Extract the (x, y) coordinate from the center of the cell holding the provided text.  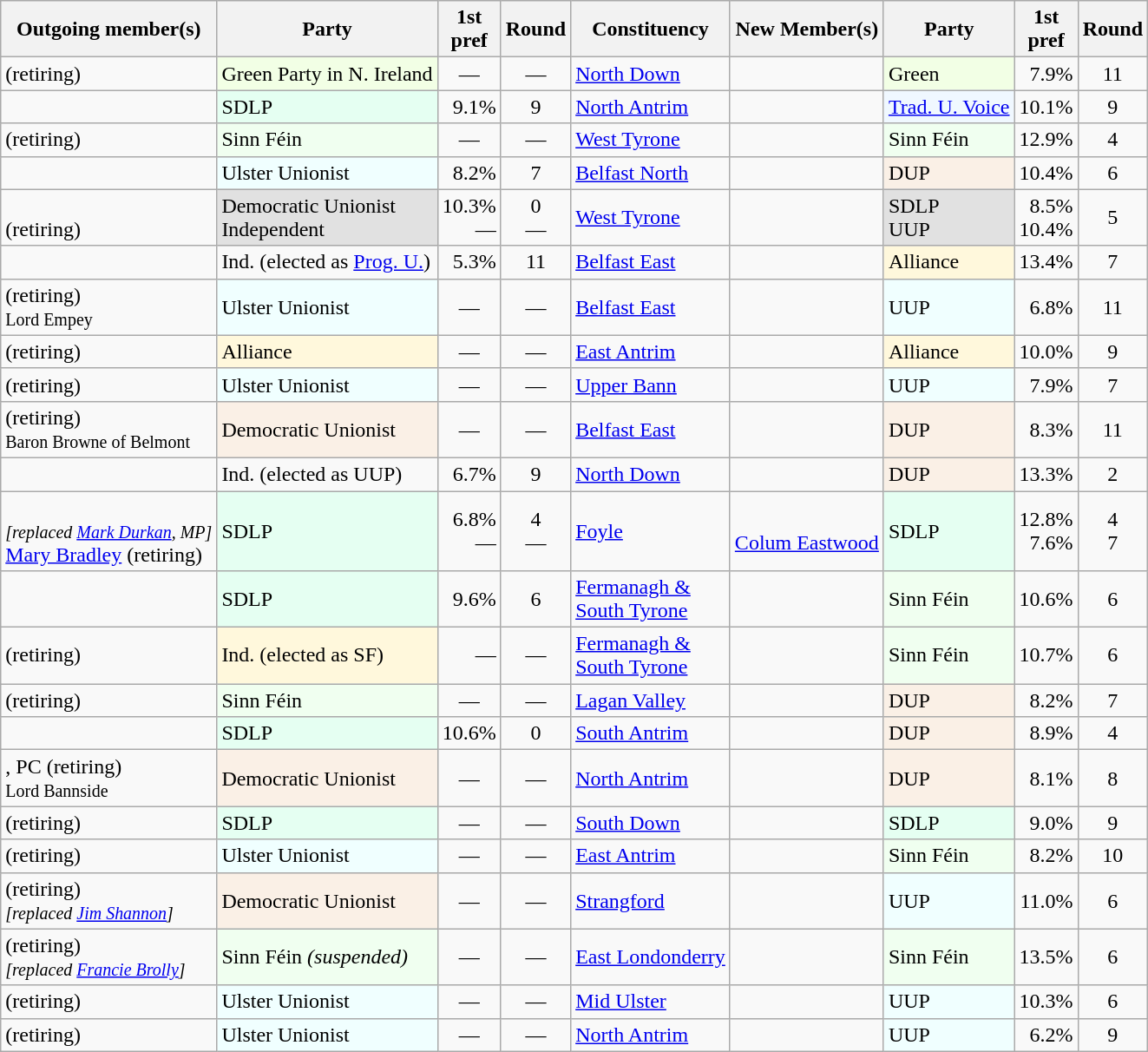
9.1% (469, 107)
6.7% (469, 474)
Democratic UnionistIndependent (327, 217)
0 (535, 733)
6.2% (1046, 1035)
8.9% (1046, 733)
Green (949, 74)
10.3%— (469, 217)
10.4% (1046, 173)
5 (1112, 217)
6.8% (1046, 307)
, PC (retiring)Lord Bannside (109, 778)
8.5%10.4% (1046, 217)
Ind. (elected as Prog. U.) (327, 262)
Colum Eastwood (807, 531)
Belfast North (651, 173)
Ind. (elected as UUP) (327, 474)
11.0% (1046, 901)
(retiring) Lord Empey (109, 307)
10 (1112, 856)
South Down (651, 823)
Foyle (651, 531)
8 (1112, 778)
Lagan Valley (651, 700)
47 (1112, 531)
12.9% (1046, 140)
12.8%7.6% (1046, 531)
5.3% (469, 262)
9.0% (1046, 823)
10.7% (1046, 656)
Strangford (651, 901)
8.3% (1046, 429)
Upper Bann (651, 385)
South Antrim (651, 733)
New Member(s) (807, 30)
6.8%— (469, 531)
2 (1112, 474)
SDLPUUP (949, 217)
13.3% (1046, 474)
(retiring)Baron Browne of Belmont (109, 429)
(retiring)[replaced Francie Brolly] (109, 957)
0— (535, 217)
Green Party in N. Ireland (327, 74)
8.1% (1046, 778)
4— (535, 531)
9.6% (469, 599)
Outgoing member(s) (109, 30)
(retiring)[replaced Jim Shannon] (109, 901)
10.0% (1046, 352)
Constituency (651, 30)
Trad. U. Voice (949, 107)
10.3% (1046, 1002)
East Londonderry (651, 957)
10.1% (1046, 107)
13.4% (1046, 262)
Sinn Féin (suspended) (327, 957)
Ind. (elected as SF) (327, 656)
Mid Ulster (651, 1002)
[replaced Mark Durkan, MP]Mary Bradley (retiring) (109, 531)
13.5% (1046, 957)
